Return (x, y) of the center of cell containing provided text 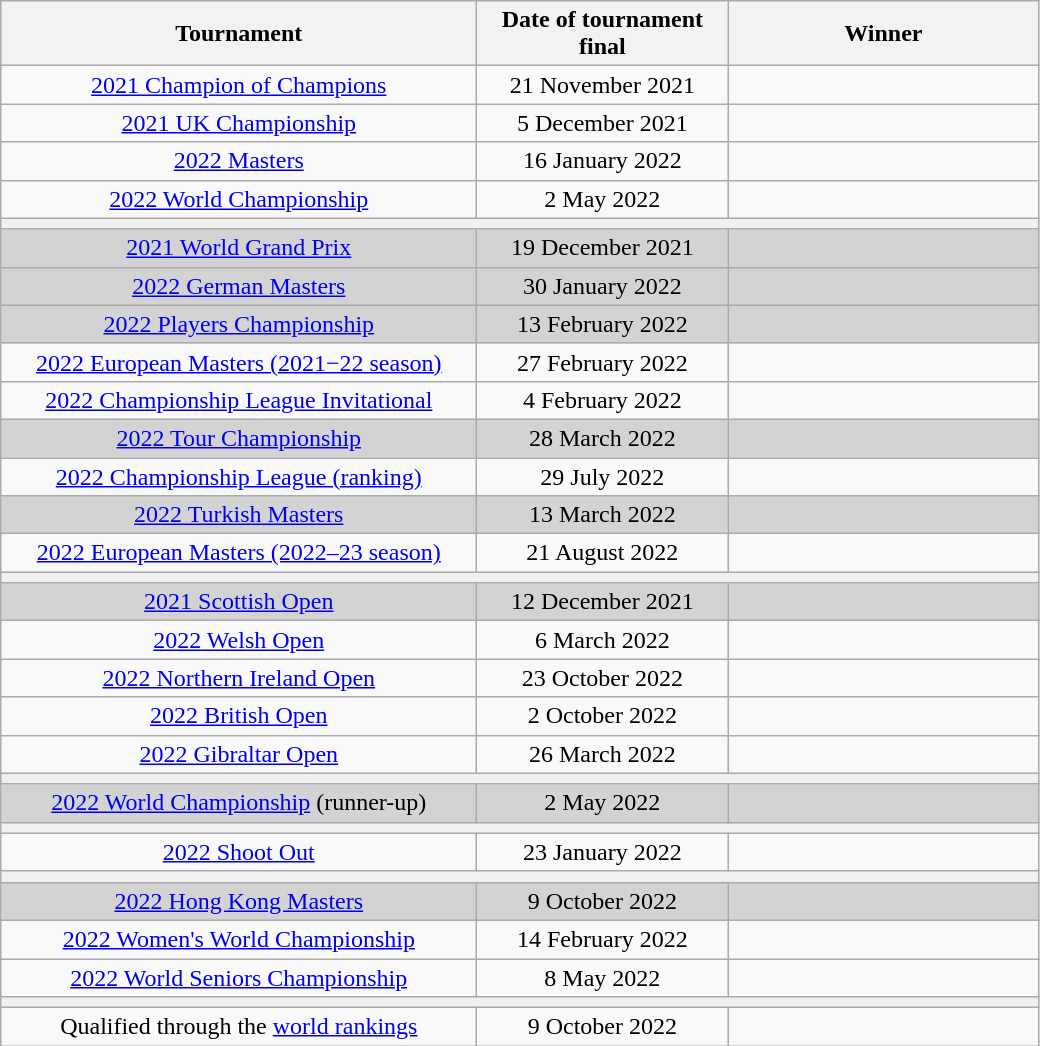
12 December 2021 (602, 602)
Winner (884, 34)
2022 British Open (239, 716)
2022 Championship League Invitational (239, 400)
19 December 2021 (602, 248)
4 February 2022 (602, 400)
2021 World Grand Prix (239, 248)
14 February 2022 (602, 939)
2022 European Masters (2022–23 season) (239, 553)
2 October 2022 (602, 716)
29 July 2022 (602, 477)
30 January 2022 (602, 286)
2022 Players Championship (239, 324)
26 March 2022 (602, 754)
28 March 2022 (602, 438)
2022 Women's World Championship (239, 939)
21 August 2022 (602, 553)
2022 Tour Championship (239, 438)
2022 European Masters (2021−22 season) (239, 362)
23 January 2022 (602, 852)
Date of tournament final (602, 34)
2022 Welsh Open (239, 640)
2022 World Championship (runner-up) (239, 803)
2021 Champion of Champions (239, 85)
2022 World Seniors Championship (239, 977)
23 October 2022 (602, 678)
2021 Scottish Open (239, 602)
8 May 2022 (602, 977)
16 January 2022 (602, 161)
2022 German Masters (239, 286)
Tournament (239, 34)
2022 Masters (239, 161)
13 February 2022 (602, 324)
Qualified through the world rankings (239, 1027)
2022 Hong Kong Masters (239, 901)
13 March 2022 (602, 515)
2021 UK Championship (239, 123)
5 December 2021 (602, 123)
2022 Northern Ireland Open (239, 678)
2022 Gibraltar Open (239, 754)
21 November 2021 (602, 85)
2022 Championship League (ranking) (239, 477)
27 February 2022 (602, 362)
2022 World Championship (239, 199)
2022 Turkish Masters (239, 515)
6 March 2022 (602, 640)
2022 Shoot Out (239, 852)
